Capture the cell that displays the provided text and extract its [X, Y] central coordinate. 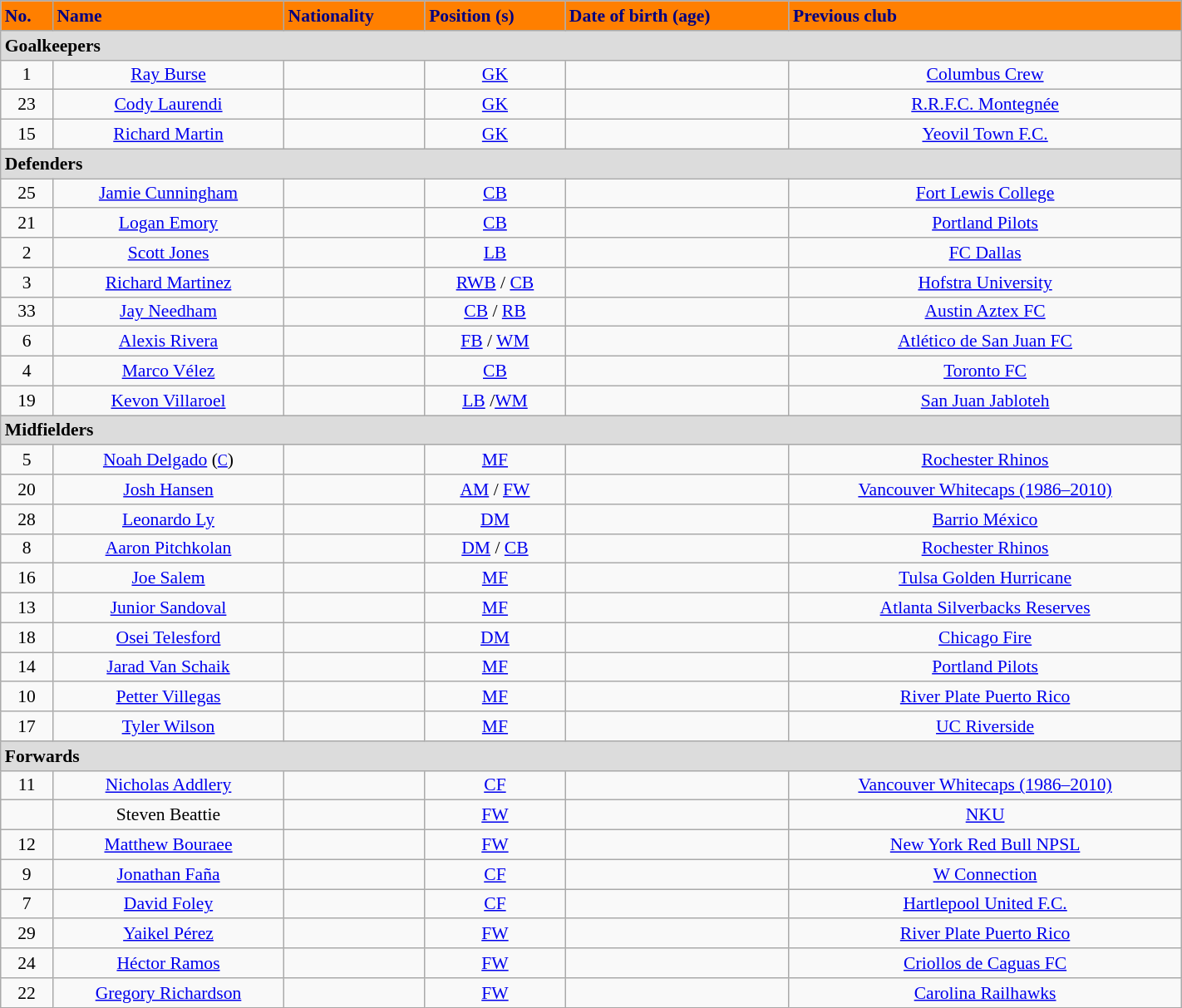
Previous club [985, 16]
Noah Delgado (C) [168, 460]
RWB / CB [495, 283]
Jarad Van Schaik [168, 667]
29 [27, 934]
Date of birth (age) [677, 16]
Name [168, 16]
28 [27, 519]
Ray Burse [168, 75]
33 [27, 312]
Cody Laurendi [168, 105]
Nationality [355, 16]
DM / CB [495, 548]
14 [27, 667]
Nicholas Addlery [168, 785]
Héctor Ramos [168, 963]
Aaron Pitchkolan [168, 548]
Austin Aztex FC [985, 312]
Hartlepool United F.C. [985, 904]
3 [27, 283]
W Connection [985, 874]
AM / FW [495, 489]
16 [27, 578]
11 [27, 785]
Goalkeepers [591, 46]
Alexis Rivera [168, 342]
Junior Sandoval [168, 608]
FB / WM [495, 342]
Forwards [591, 756]
6 [27, 342]
13 [27, 608]
San Juan Jabloteh [985, 401]
Joe Salem [168, 578]
CB / RB [495, 312]
Atlético de San Juan FC [985, 342]
15 [27, 135]
Fort Lewis College [985, 194]
Jay Needham [168, 312]
Yaikel Pérez [168, 934]
Tulsa Golden Hurricane [985, 578]
Marco Vélez [168, 371]
Scott Jones [168, 253]
Criollos de Caguas FC [985, 963]
21 [27, 224]
8 [27, 548]
Atlanta Silverbacks Reserves [985, 608]
Yeovil Town F.C. [985, 135]
Chicago Fire [985, 637]
25 [27, 194]
New York Red Bull NPSL [985, 845]
Midfielders [591, 430]
Richard Martinez [168, 283]
Jonathan Faña [168, 874]
24 [27, 963]
17 [27, 726]
22 [27, 993]
Carolina Railhawks [985, 993]
Richard Martin [168, 135]
Petter Villegas [168, 697]
12 [27, 845]
Toronto FC [985, 371]
7 [27, 904]
LB [495, 253]
Position (s) [495, 16]
2 [27, 253]
9 [27, 874]
Steven Beattie [168, 815]
Jamie Cunningham [168, 194]
1 [27, 75]
Tyler Wilson [168, 726]
Defenders [591, 164]
Barrio México [985, 519]
NKU [985, 815]
Logan Emory [168, 224]
18 [27, 637]
R.R.F.C. Montegnée [985, 105]
4 [27, 371]
Kevon Villaroel [168, 401]
Matthew Bouraee [168, 845]
20 [27, 489]
Columbus Crew [985, 75]
10 [27, 697]
Josh Hansen [168, 489]
Gregory Richardson [168, 993]
19 [27, 401]
FC Dallas [985, 253]
Leonardo Ly [168, 519]
No. [27, 16]
5 [27, 460]
David Foley [168, 904]
LB /WM [495, 401]
Hofstra University [985, 283]
Osei Telesford [168, 637]
UC Riverside [985, 726]
23 [27, 105]
